Find where the given text appears and provide that cell's center as (x, y) coordinate. 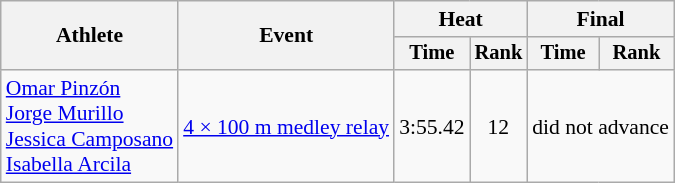
3:55.42 (432, 126)
Event (286, 36)
12 (499, 126)
Omar PinzónJorge MurilloJessica CamposanoIsabella Arcila (90, 126)
Final (600, 19)
Athlete (90, 36)
did not advance (600, 126)
Heat (460, 19)
4 × 100 m medley relay (286, 126)
